Return [X, Y] of the center of cell containing provided text 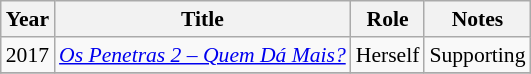
Supporting [477, 55]
Notes [477, 19]
2017 [28, 55]
Herself [388, 55]
Os Penetras 2 – Quem Dá Mais? [202, 55]
Year [28, 19]
Title [202, 19]
Role [388, 19]
